Detect which cell encompasses the target text, then output its (X, Y) center coordinate. 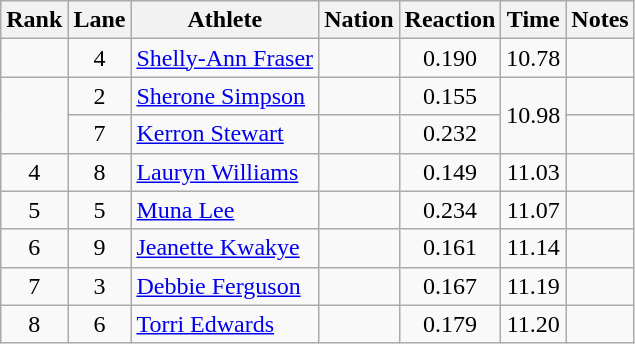
Debbie Ferguson (225, 286)
0.161 (450, 248)
2 (100, 96)
Rank (34, 20)
Lauryn Williams (225, 172)
0.179 (450, 324)
0.155 (450, 96)
9 (100, 248)
11.19 (534, 286)
10.78 (534, 58)
Time (534, 20)
0.232 (450, 134)
Reaction (450, 20)
11.14 (534, 248)
Sherone Simpson (225, 96)
Notes (600, 20)
Nation (359, 20)
11.20 (534, 324)
Athlete (225, 20)
11.07 (534, 210)
3 (100, 286)
0.149 (450, 172)
Jeanette Kwakye (225, 248)
Lane (100, 20)
Torri Edwards (225, 324)
0.167 (450, 286)
11.03 (534, 172)
10.98 (534, 115)
Muna Lee (225, 210)
Shelly-Ann Fraser (225, 58)
0.190 (450, 58)
0.234 (450, 210)
Kerron Stewart (225, 134)
